Locate the cell with the specified text and output its [X, Y] center coordinate. 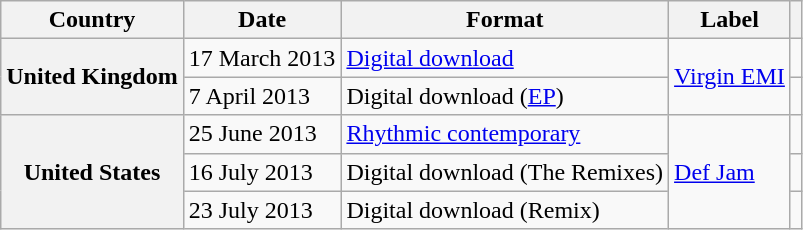
Digital download [505, 58]
Digital download (The Remixes) [505, 172]
United Kingdom [92, 77]
Country [92, 20]
7 April 2013 [262, 96]
Label [730, 20]
16 July 2013 [262, 172]
17 March 2013 [262, 58]
Digital download (EP) [505, 96]
United States [92, 172]
23 July 2013 [262, 210]
Def Jam [730, 172]
Digital download (Remix) [505, 210]
25 June 2013 [262, 134]
Rhythmic contemporary [505, 134]
Format [505, 20]
Virgin EMI [730, 77]
Date [262, 20]
